Search for the cell housing the specified text and yield its [X, Y] center coordinate. 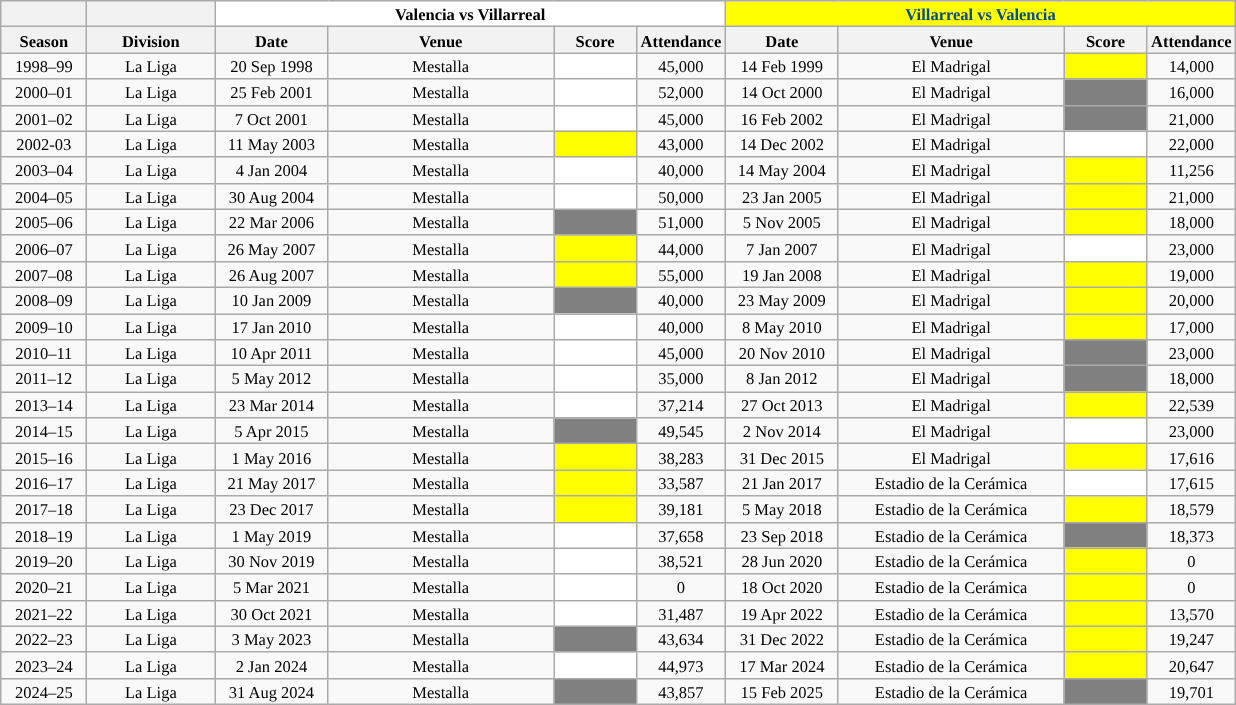
2003–04 [44, 170]
17,615 [1192, 483]
2023–24 [44, 665]
4 Jan 2004 [272, 170]
31 Dec 2022 [782, 639]
5 Nov 2005 [782, 222]
52,000 [682, 92]
20 Sep 1998 [272, 66]
30 Oct 2021 [272, 613]
38,521 [682, 561]
14 Oct 2000 [782, 92]
1998–99 [44, 66]
25 Feb 2001 [272, 92]
11,256 [1192, 170]
17 Jan 2010 [272, 327]
14 Feb 1999 [782, 66]
5 Apr 2015 [272, 431]
8 Jan 2012 [782, 379]
49,545 [682, 431]
23 Mar 2014 [272, 405]
43,000 [682, 144]
19,701 [1192, 691]
2013–14 [44, 405]
19,000 [1192, 274]
28 Jun 2020 [782, 561]
18 Oct 2020 [782, 587]
2014–15 [44, 431]
44,000 [682, 248]
18,373 [1192, 535]
Season [44, 40]
1 May 2016 [272, 457]
5 May 2018 [782, 509]
10 Jan 2009 [272, 300]
2024–25 [44, 691]
31,487 [682, 613]
18,579 [1192, 509]
19 Apr 2022 [782, 613]
27 Oct 2013 [782, 405]
55,000 [682, 274]
44,973 [682, 665]
2010–11 [44, 353]
2009–10 [44, 327]
19,247 [1192, 639]
33,587 [682, 483]
2000–01 [44, 92]
7 Jan 2007 [782, 248]
20,647 [1192, 665]
2016–17 [44, 483]
43,634 [682, 639]
8 May 2010 [782, 327]
26 May 2007 [272, 248]
2007–08 [44, 274]
2002-03 [44, 144]
14 May 2004 [782, 170]
16,000 [1192, 92]
16 Feb 2002 [782, 118]
21 May 2017 [272, 483]
3 May 2023 [272, 639]
17,000 [1192, 327]
38,283 [682, 457]
11 May 2003 [272, 144]
23 May 2009 [782, 300]
13,570 [1192, 613]
5 Mar 2021 [272, 587]
20,000 [1192, 300]
19 Jan 2008 [782, 274]
31 Dec 2015 [782, 457]
Valencia vs Villarreal [470, 14]
2008–09 [44, 300]
50,000 [682, 196]
1 May 2019 [272, 535]
39,181 [682, 509]
22,000 [1192, 144]
10 Apr 2011 [272, 353]
2021–22 [44, 613]
2020–21 [44, 587]
15 Feb 2025 [782, 691]
31 Aug 2024 [272, 691]
35,000 [682, 379]
Division [151, 40]
2001–02 [44, 118]
30 Aug 2004 [272, 196]
23 Jan 2005 [782, 196]
2019–20 [44, 561]
37,214 [682, 405]
21 Jan 2017 [782, 483]
51,000 [682, 222]
2006–07 [44, 248]
2015–16 [44, 457]
Villarreal vs Valencia [980, 14]
2022–23 [44, 639]
43,857 [682, 691]
2 Jan 2024 [272, 665]
37,658 [682, 535]
14 Dec 2002 [782, 144]
20 Nov 2010 [782, 353]
17 Mar 2024 [782, 665]
22,539 [1192, 405]
23 Dec 2017 [272, 509]
7 Oct 2001 [272, 118]
26 Aug 2007 [272, 274]
22 Mar 2006 [272, 222]
17,616 [1192, 457]
2011–12 [44, 379]
23 Sep 2018 [782, 535]
2018–19 [44, 535]
2005–06 [44, 222]
2004–05 [44, 196]
2017–18 [44, 509]
30 Nov 2019 [272, 561]
2 Nov 2014 [782, 431]
5 May 2012 [272, 379]
14,000 [1192, 66]
